Search for the cell housing the specified text and yield its (X, Y) center coordinate. 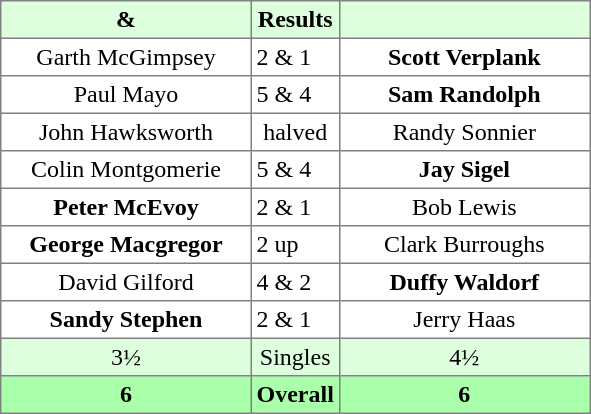
4½ (464, 357)
halved (295, 132)
George Macgregor (126, 245)
& (126, 20)
Sam Randolph (464, 95)
Paul Mayo (126, 95)
Garth McGimpsey (126, 57)
Duffy Waldorf (464, 282)
Jay Sigel (464, 170)
John Hawksworth (126, 132)
Sandy Stephen (126, 320)
3½ (126, 357)
Randy Sonnier (464, 132)
Clark Burroughs (464, 245)
David Gilford (126, 282)
Bob Lewis (464, 207)
Singles (295, 357)
Results (295, 20)
Scott Verplank (464, 57)
Peter McEvoy (126, 207)
Jerry Haas (464, 320)
2 up (295, 245)
Colin Montgomerie (126, 170)
4 & 2 (295, 282)
Overall (295, 395)
